Identify which cell holds the provided text, then report its [X, Y] central coordinate. 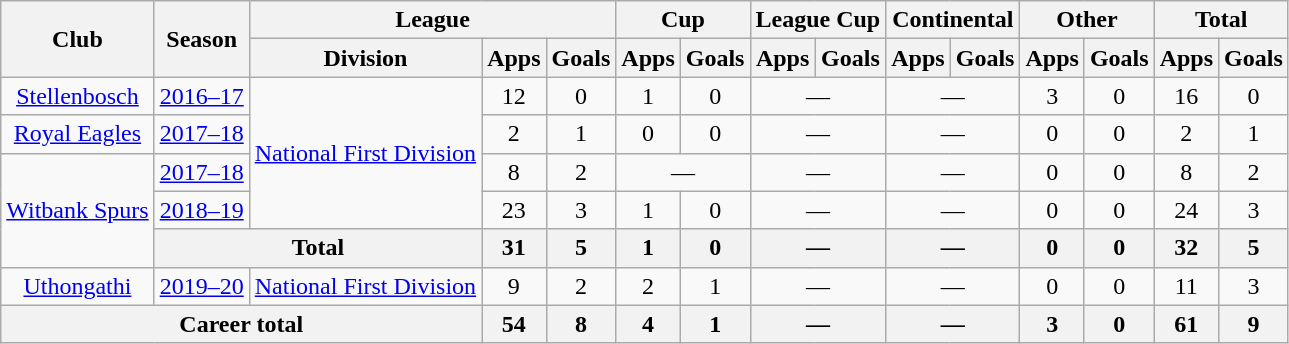
Season [202, 39]
31 [514, 248]
Cup [683, 20]
Club [78, 39]
16 [1186, 96]
2018–19 [202, 210]
Royal Eagles [78, 134]
24 [1186, 210]
League [432, 20]
Stellenbosch [78, 96]
Continental [953, 20]
Division [365, 58]
Career total [242, 324]
2016–17 [202, 96]
Witbank Spurs [78, 210]
League Cup [818, 20]
2019–20 [202, 286]
Uthongathi [78, 286]
11 [1186, 286]
12 [514, 96]
23 [514, 210]
4 [648, 324]
61 [1186, 324]
32 [1186, 248]
54 [514, 324]
Other [1087, 20]
